Return (x, y) of the center of cell containing provided text 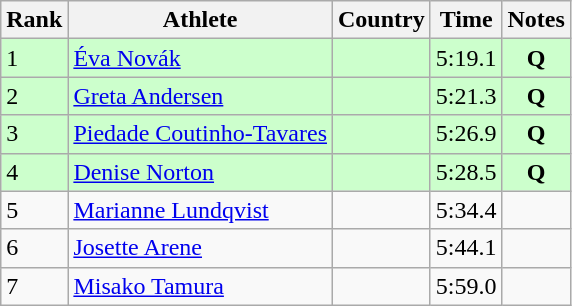
5 (34, 210)
5:26.9 (466, 134)
3 (34, 134)
5:34.4 (466, 210)
Time (466, 20)
Notes (536, 20)
5:59.0 (466, 286)
4 (34, 172)
Country (382, 20)
Denise Norton (200, 172)
5:19.1 (466, 58)
Marianne Lundqvist (200, 210)
1 (34, 58)
Josette Arene (200, 248)
Greta Andersen (200, 96)
5:44.1 (466, 248)
7 (34, 286)
Misako Tamura (200, 286)
Rank (34, 20)
5:28.5 (466, 172)
Éva Novák (200, 58)
2 (34, 96)
Athlete (200, 20)
Piedade Coutinho-Tavares (200, 134)
5:21.3 (466, 96)
6 (34, 248)
